Locate the cell with the specified text and output its (X, Y) center coordinate. 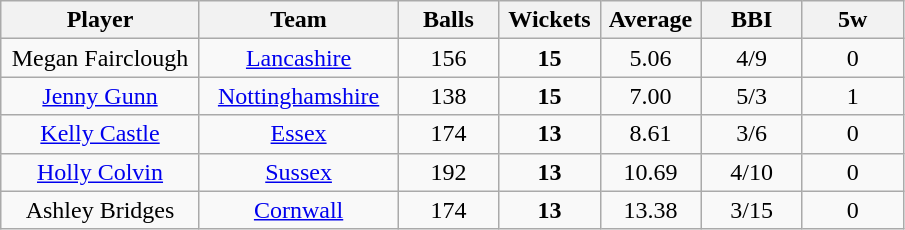
192 (448, 172)
3/15 (752, 210)
Lancashire (298, 58)
5.06 (650, 58)
138 (448, 96)
BBI (752, 20)
4/10 (752, 172)
5/3 (752, 96)
10.69 (650, 172)
Ashley Bridges (100, 210)
Jenny Gunn (100, 96)
Nottinghamshire (298, 96)
3/6 (752, 134)
Megan Fairclough (100, 58)
Holly Colvin (100, 172)
5w (852, 20)
Sussex (298, 172)
Cornwall (298, 210)
Team (298, 20)
Wickets (550, 20)
Average (650, 20)
156 (448, 58)
Balls (448, 20)
Player (100, 20)
Essex (298, 134)
4/9 (752, 58)
13.38 (650, 210)
8.61 (650, 134)
1 (852, 96)
7.00 (650, 96)
Kelly Castle (100, 134)
